Detect which cell encompasses the target text, then output its [x, y] center coordinate. 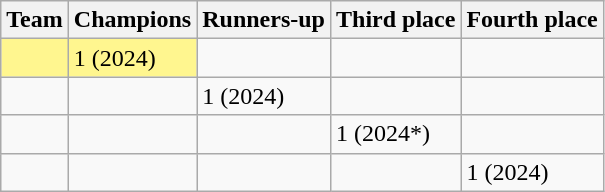
Champions [132, 20]
Team [35, 20]
Fourth place [532, 20]
1 (2024*) [395, 134]
Third place [395, 20]
Runners-up [264, 20]
